Return (x, y) of the center of cell containing provided text 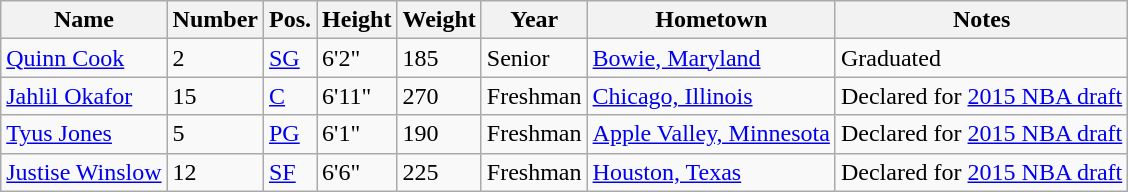
6'11" (357, 96)
PG (290, 134)
6'2" (357, 58)
6'1" (357, 134)
Graduated (981, 58)
Year (534, 20)
C (290, 96)
Senior (534, 58)
270 (439, 96)
Jahlil Okafor (84, 96)
190 (439, 134)
SF (290, 172)
6'6" (357, 172)
Bowie, Maryland (711, 58)
SG (290, 58)
185 (439, 58)
Tyus Jones (84, 134)
Justise Winslow (84, 172)
Name (84, 20)
Houston, Texas (711, 172)
15 (215, 96)
225 (439, 172)
Number (215, 20)
12 (215, 172)
5 (215, 134)
Notes (981, 20)
Hometown (711, 20)
Chicago, Illinois (711, 96)
Apple Valley, Minnesota (711, 134)
Height (357, 20)
Weight (439, 20)
2 (215, 58)
Quinn Cook (84, 58)
Pos. (290, 20)
